Extract the [X, Y] coordinate from the center of the cell holding the provided text.  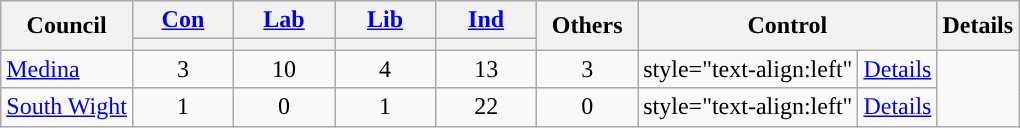
Others [588, 26]
Lib [386, 20]
4 [386, 69]
South Wight [67, 107]
Lab [284, 20]
Medina [67, 69]
10 [284, 69]
13 [486, 69]
Ind [486, 20]
Control [788, 26]
22 [486, 107]
Con [182, 20]
Council [67, 26]
